Output the (X, Y) coordinate of the center of the cell containing the given text.  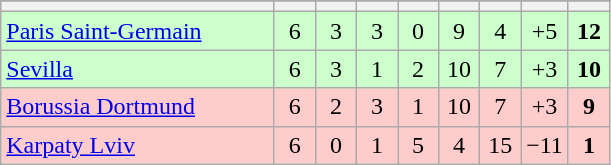
Paris Saint-Germain (138, 31)
15 (500, 145)
Karpaty Lviv (138, 145)
−11 (545, 145)
Borussia Dortmund (138, 107)
+5 (545, 31)
12 (588, 31)
Sevilla (138, 69)
5 (418, 145)
